From the cell containing the given text, extract its center point as [X, Y] coordinate. 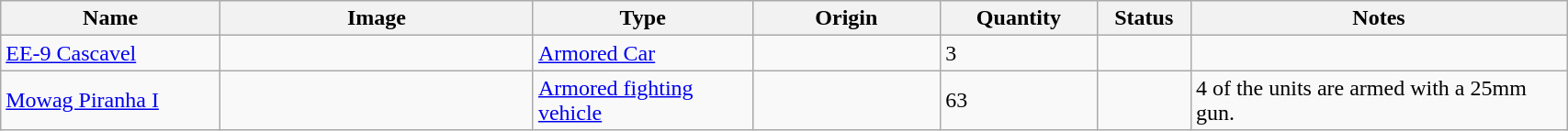
Status [1144, 18]
3 [1019, 53]
Name [110, 18]
4 of the units are armed with a 25mm gun. [1378, 101]
Mowag Piranha I [110, 101]
Origin [847, 18]
EE-9 Cascavel [110, 53]
Armored Car [643, 53]
Quantity [1019, 18]
Notes [1378, 18]
Image [377, 18]
63 [1019, 101]
Armored fighting vehicle [643, 101]
Type [643, 18]
